For the text-containing cell, return its midpoint in [X, Y] coordinate format. 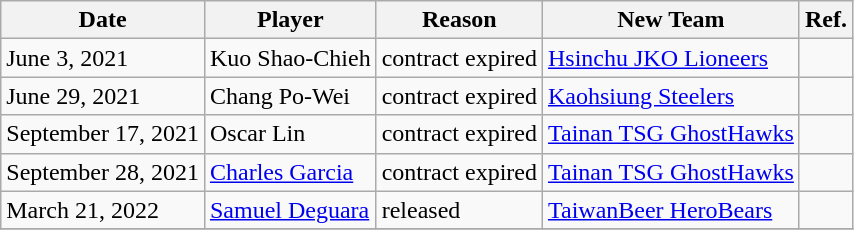
Date [103, 20]
March 21, 2022 [103, 210]
June 3, 2021 [103, 58]
TaiwanBeer HeroBears [670, 210]
Samuel Deguara [290, 210]
Ref. [826, 20]
September 28, 2021 [103, 172]
Reason [459, 20]
New Team [670, 20]
September 17, 2021 [103, 134]
Kaohsiung Steelers [670, 96]
Oscar Lin [290, 134]
released [459, 210]
Hsinchu JKO Lioneers [670, 58]
Chang Po-Wei [290, 96]
June 29, 2021 [103, 96]
Charles Garcia [290, 172]
Kuo Shao-Chieh [290, 58]
Player [290, 20]
